From the cell containing the given text, extract its center point as (x, y) coordinate. 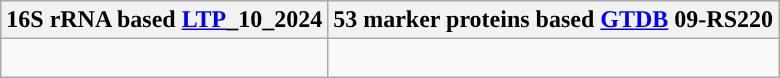
16S rRNA based LTP_10_2024 (164, 20)
53 marker proteins based GTDB 09-RS220 (554, 20)
